Return the [X, Y] coordinate for the center point of the cell that contains the specified text.  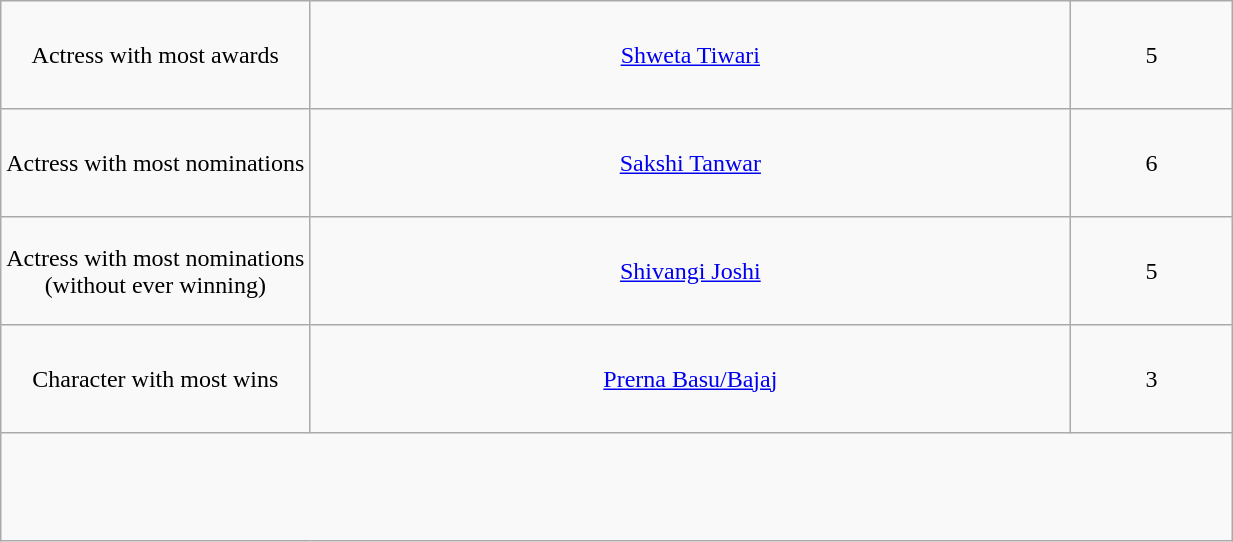
3 [1152, 379]
Prerna Basu/Bajaj [690, 379]
Actress with most awards [156, 55]
Sakshi Tanwar [690, 163]
Actress with most nominations [156, 163]
Character with most wins [156, 379]
Shivangi Joshi [690, 271]
6 [1152, 163]
Shweta Tiwari [690, 55]
Actress with most nominations(without ever winning) [156, 271]
